Output the [x, y] coordinate of the center of the cell containing the given text.  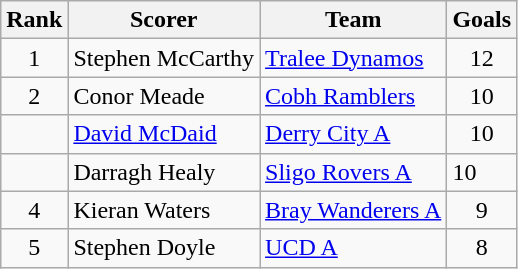
2 [34, 96]
Bray Wanderers A [354, 210]
Stephen McCarthy [164, 58]
UCD A [354, 248]
Cobh Ramblers [354, 96]
12 [482, 58]
Rank [34, 20]
Team [354, 20]
1 [34, 58]
5 [34, 248]
David McDaid [164, 134]
4 [34, 210]
Tralee Dynamos [354, 58]
8 [482, 248]
Darragh Healy [164, 172]
Scorer [164, 20]
9 [482, 210]
Goals [482, 20]
Derry City A [354, 134]
Sligo Rovers A [354, 172]
Kieran Waters [164, 210]
Conor Meade [164, 96]
Stephen Doyle [164, 248]
